Return the [x, y] coordinate for the center point of the cell that contains the specified text.  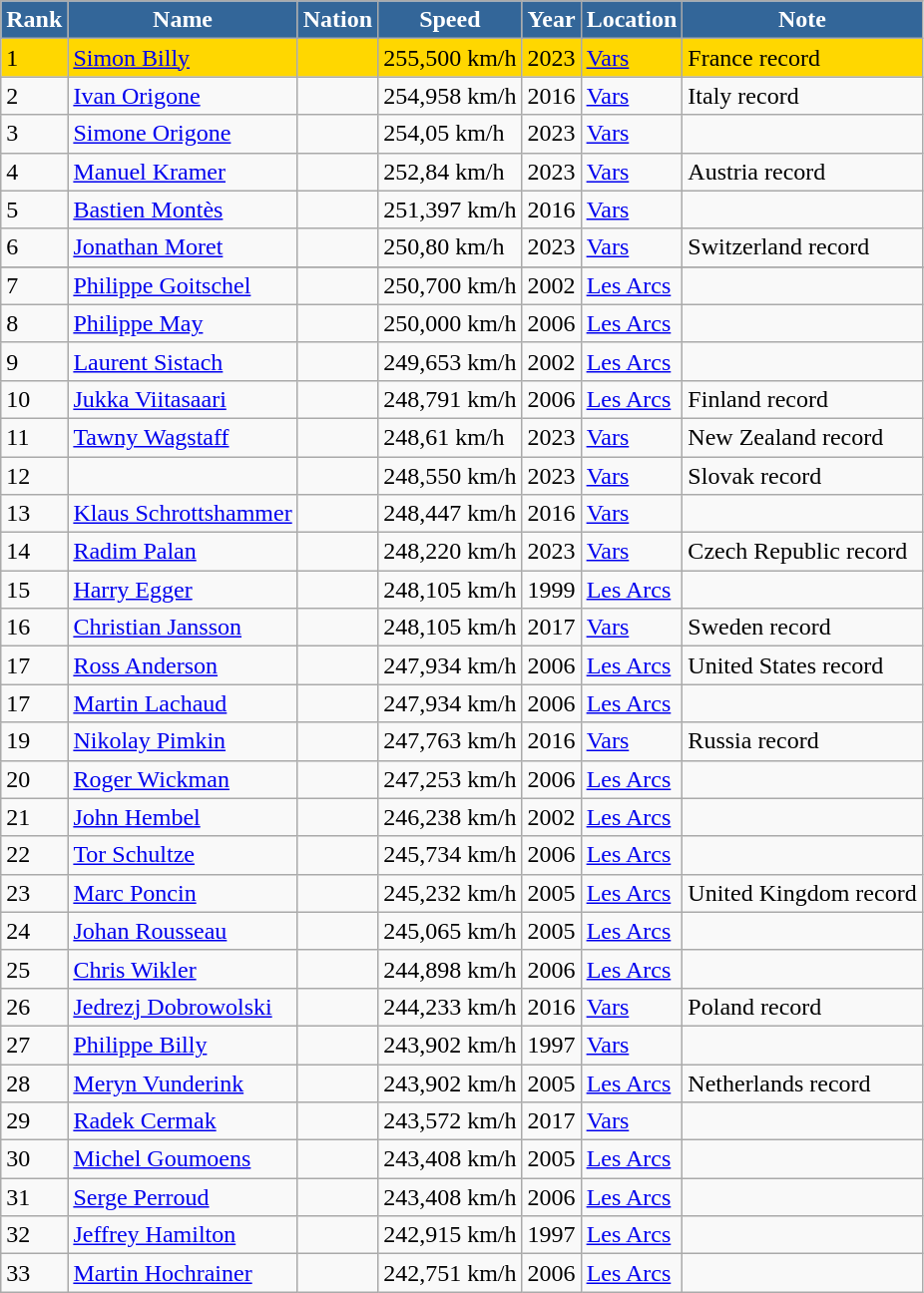
2 [34, 96]
11 [34, 437]
Finland record [802, 399]
248,220 km/h [450, 552]
26 [34, 1007]
248,550 km/h [450, 476]
Switzerland record [802, 247]
Simone Origone [183, 134]
Tawny Wagstaff [183, 437]
29 [34, 1121]
242,915 km/h [450, 1235]
22 [34, 855]
32 [34, 1235]
30 [34, 1159]
Laurent Sistach [183, 361]
254,958 km/h [450, 96]
4 [34, 172]
248,447 km/h [450, 514]
Christian Jansson [183, 628]
Tor Schultze [183, 855]
Sweden record [802, 628]
243,572 km/h [450, 1121]
7 [34, 285]
13 [34, 514]
250,80 km/h [450, 247]
244,898 km/h [450, 969]
United Kingdom record [802, 893]
3 [34, 134]
Poland record [802, 1007]
Nation [337, 20]
23 [34, 893]
5 [34, 210]
21 [34, 817]
United States record [802, 665]
Martin Lachaud [183, 703]
Martin Hochrainer [183, 1273]
Chris Wikler [183, 969]
Russia record [802, 741]
19 [34, 741]
Netherlands record [802, 1082]
Klaus Schrottshammer [183, 514]
20 [34, 779]
245,734 km/h [450, 855]
Location [632, 20]
8 [34, 323]
Czech Republic record [802, 552]
Simon Billy [183, 58]
24 [34, 931]
252,84 km/h [450, 172]
Radek Cermak [183, 1121]
Philippe Goitschel [183, 285]
250,700 km/h [450, 285]
Jeffrey Hamilton [183, 1235]
27 [34, 1045]
Speed [450, 20]
1999 [551, 590]
Marc Poncin [183, 893]
249,653 km/h [450, 361]
31 [34, 1197]
Roger Wickman [183, 779]
1 [34, 58]
Name [183, 20]
15 [34, 590]
248,791 km/h [450, 399]
Meryn Vunderink [183, 1082]
28 [34, 1082]
Manuel Kramer [183, 172]
Philippe May [183, 323]
Jukka Viitasaari [183, 399]
12 [34, 476]
255,500 km/h [450, 58]
14 [34, 552]
242,751 km/h [450, 1273]
254,05 km/h [450, 134]
Note [802, 20]
250,000 km/h [450, 323]
Harry Egger [183, 590]
33 [34, 1273]
Nikolay Pimkin [183, 741]
Johan Rousseau [183, 931]
Rank [34, 20]
Year [551, 20]
Serge Perroud [183, 1197]
10 [34, 399]
Italy record [802, 96]
245,065 km/h [450, 931]
John Hembel [183, 817]
16 [34, 628]
25 [34, 969]
Austria record [802, 172]
246,238 km/h [450, 817]
Jonathan Moret [183, 247]
Bastien Montès [183, 210]
245,232 km/h [450, 893]
New Zealand record [802, 437]
247,253 km/h [450, 779]
9 [34, 361]
6 [34, 247]
Ivan Origone [183, 96]
248,61 km/h [450, 437]
251,397 km/h [450, 210]
Radim Palan [183, 552]
Michel Goumoens [183, 1159]
244,233 km/h [450, 1007]
247,763 km/h [450, 741]
Slovak record [802, 476]
Jedrezj Dobrowolski [183, 1007]
Philippe Billy [183, 1045]
Ross Anderson [183, 665]
France record [802, 58]
